Output the (X, Y) coordinate of the center of the cell containing the given text.  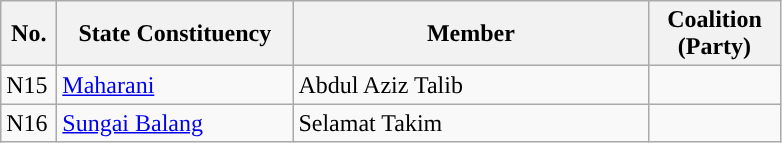
Abdul Aziz Talib (471, 85)
Sungai Balang (175, 123)
N15 (29, 85)
State Constituency (175, 34)
No. (29, 34)
Maharani (175, 85)
Member (471, 34)
Coalition (Party) (714, 34)
N16 (29, 123)
Selamat Takim (471, 123)
